Return the [x, y] coordinate for the center point of the cell that contains the specified text.  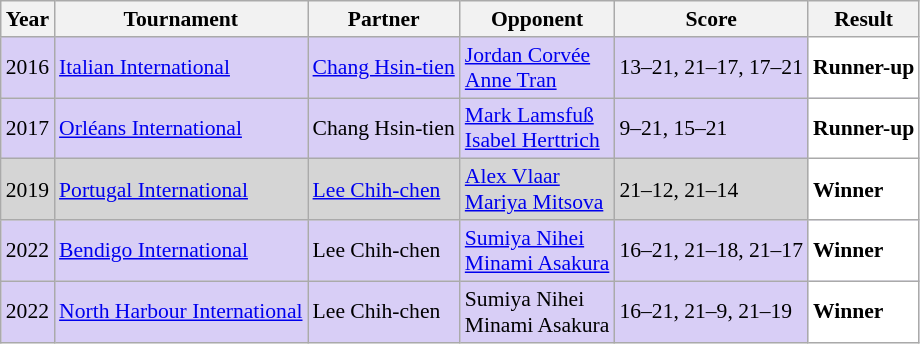
Bendigo International [181, 250]
Orléans International [181, 128]
Jordan Corvée Anne Tran [538, 68]
16–21, 21–18, 21–17 [711, 250]
Italian International [181, 68]
Result [864, 19]
2019 [28, 190]
Opponent [538, 19]
Tournament [181, 19]
Partner [384, 19]
Score [711, 19]
13–21, 21–17, 17–21 [711, 68]
9–21, 15–21 [711, 128]
21–12, 21–14 [711, 190]
Mark Lamsfuß Isabel Herttrich [538, 128]
2017 [28, 128]
16–21, 21–9, 21–19 [711, 312]
2016 [28, 68]
Portugal International [181, 190]
Alex Vlaar Mariya Mitsova [538, 190]
North Harbour International [181, 312]
Year [28, 19]
